Capture the cell that displays the provided text and extract its (x, y) central coordinate. 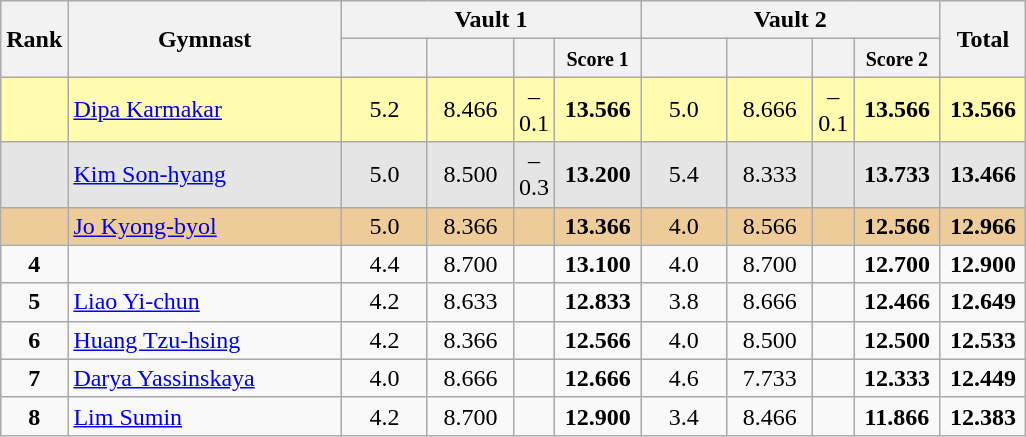
3.4 (684, 416)
8 (34, 416)
12.466 (897, 302)
Kim Son-hyang (205, 174)
4.4 (384, 264)
13.200 (598, 174)
Jo Kyong-byol (205, 226)
7 (34, 378)
Rank (34, 39)
13.466 (983, 174)
5.2 (384, 110)
6 (34, 340)
13.733 (897, 174)
12.383 (983, 416)
Lim Sumin (205, 416)
12.833 (598, 302)
12.666 (598, 378)
Vault 1 (490, 20)
12.649 (983, 302)
–0.3 (534, 174)
Vault 2 (790, 20)
8.633 (470, 302)
4 (34, 264)
12.533 (983, 340)
12.449 (983, 378)
11.866 (897, 416)
12.333 (897, 378)
4.6 (684, 378)
Huang Tzu-hsing (205, 340)
3.8 (684, 302)
5 (34, 302)
Gymnast (205, 39)
Score 1 (598, 58)
Total (983, 39)
Liao Yi-chun (205, 302)
12.500 (897, 340)
12.966 (983, 226)
12.700 (897, 264)
13.366 (598, 226)
Darya Yassinskaya (205, 378)
Score 2 (897, 58)
7.733 (770, 378)
5.4 (684, 174)
13.100 (598, 264)
8.333 (770, 174)
Dipa Karmakar (205, 110)
8.566 (770, 226)
